Determine the [x, y] coordinate at the center of the cell enclosing the given text.  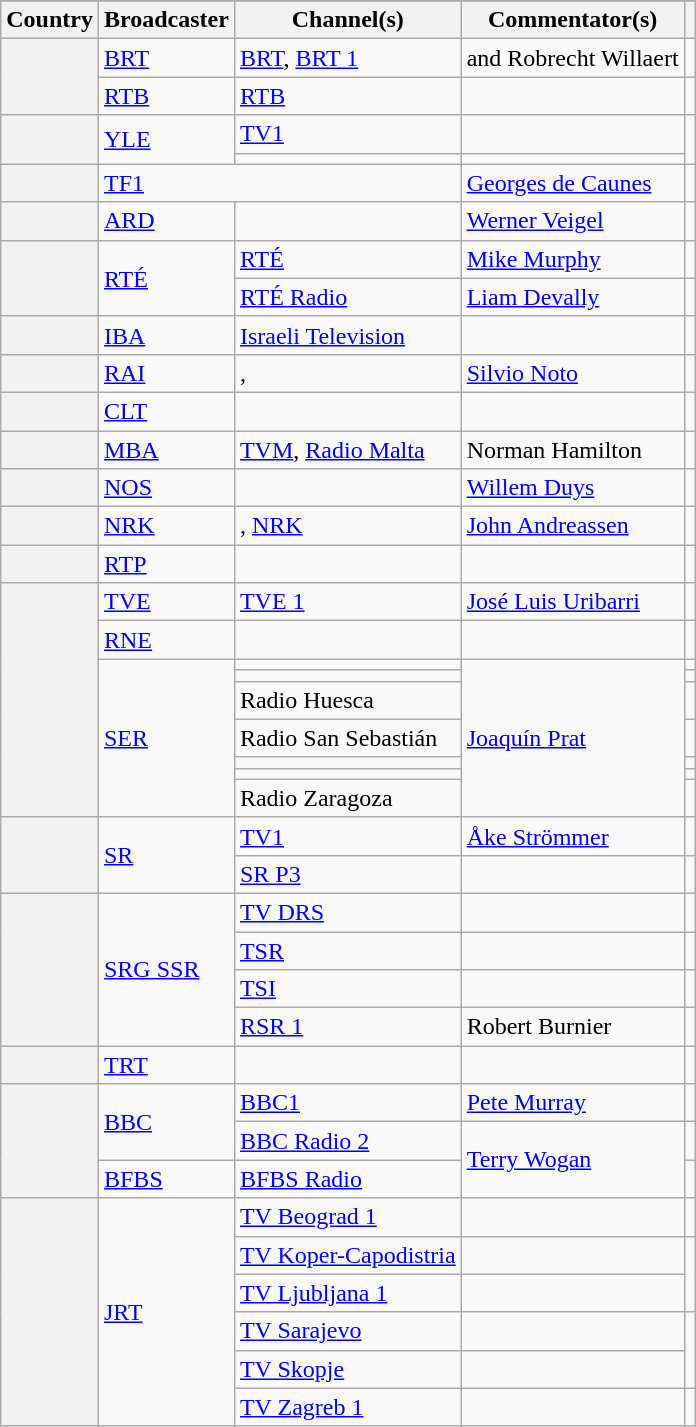
TRT [166, 1065]
, [348, 373]
Broadcaster [166, 20]
BFBS [166, 1179]
SR P3 [348, 874]
José Luis Uribarri [572, 602]
RNE [166, 640]
NOS [166, 488]
Willem Duys [572, 488]
MBA [166, 449]
ARD [166, 221]
TV DRS [348, 912]
CLT [166, 411]
BBC Radio 2 [348, 1141]
Country [50, 20]
BFBS Radio [348, 1179]
IBA [166, 335]
JRT [166, 1312]
TV Skopje [348, 1369]
BBC [166, 1122]
TVM, Radio Malta [348, 449]
TSI [348, 989]
Pete Murray [572, 1103]
Liam Devally [572, 297]
Åke Strömmer [572, 836]
Silvio Noto [572, 373]
SER [166, 738]
and Robrecht Willaert [572, 58]
BRT, BRT 1 [348, 58]
Radio San Sebastián [348, 738]
Terry Wogan [572, 1160]
TVE [166, 602]
Robert Burnier [572, 1027]
BBC1 [348, 1103]
Radio Zaragoza [348, 798]
Norman Hamilton [572, 449]
TV Sarajevo [348, 1331]
TV Zagreb 1 [348, 1407]
Georges de Caunes [572, 183]
TV Beograd 1 [348, 1217]
TVE 1 [348, 602]
Channel(s) [348, 20]
Israeli Television [348, 335]
SR [166, 855]
RSR 1 [348, 1027]
BRT [166, 58]
Radio Huesca [348, 700]
Commentator(s) [572, 20]
, NRK [348, 526]
NRK [166, 526]
Joaquín Prat [572, 738]
RTÉ Radio [348, 297]
TF1 [280, 183]
RAI [166, 373]
Mike Murphy [572, 259]
TSR [348, 951]
RTP [166, 564]
TV Koper-Capodistria [348, 1255]
Werner Veigel [572, 221]
SRG SSR [166, 969]
YLE [166, 140]
John Andreassen [572, 526]
TV Ljubljana 1 [348, 1293]
